From the cell containing the given text, extract its center point as [x, y] coordinate. 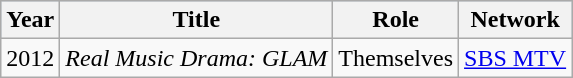
Title [196, 20]
SBS MTV [516, 58]
Real Music Drama: GLAM [196, 58]
Year [30, 20]
Network [516, 20]
Themselves [396, 58]
Role [396, 20]
2012 [30, 58]
